Locate the cell with the specified text and output its (x, y) center coordinate. 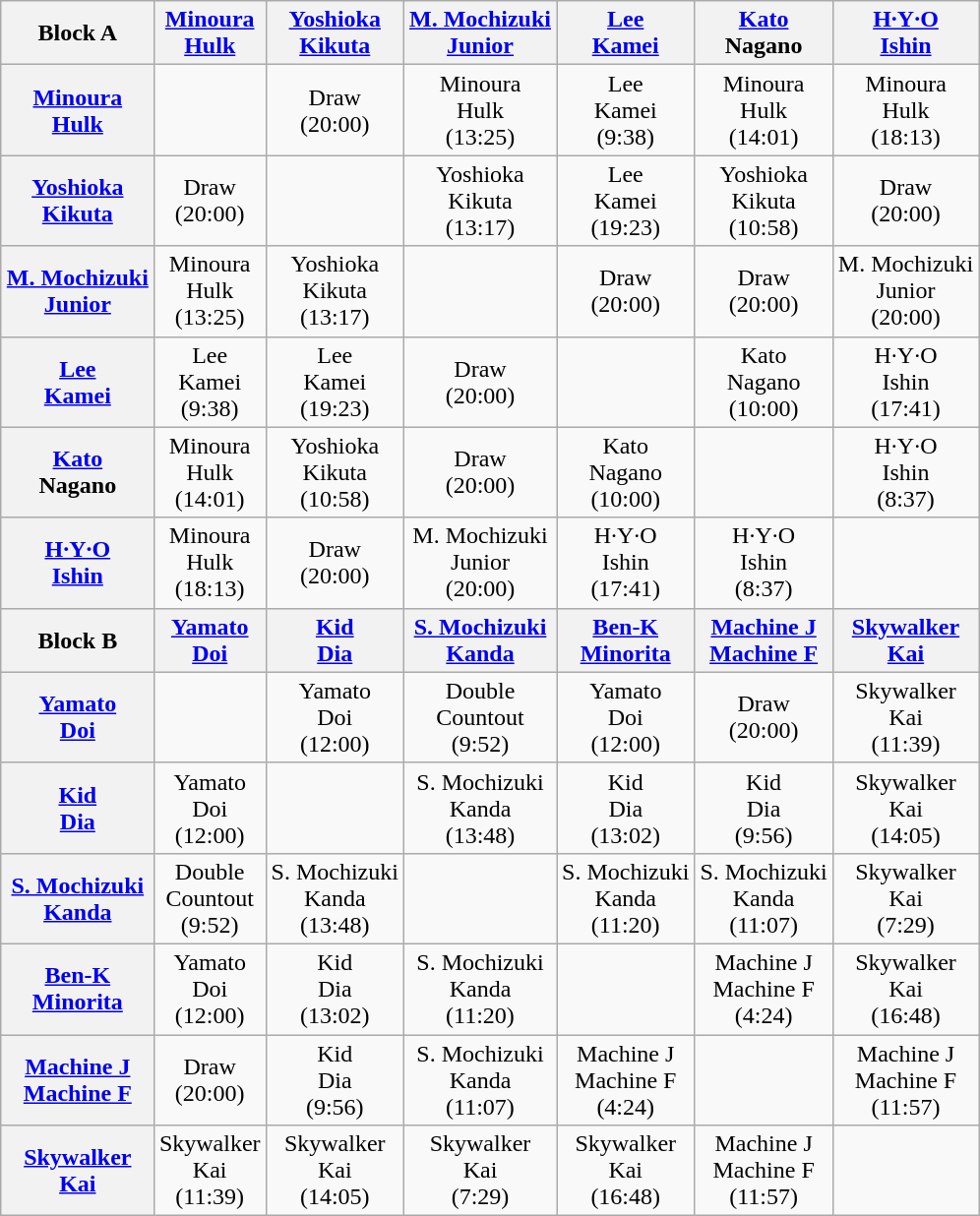
Block B (77, 639)
Block A (77, 33)
